Identify which cell holds the provided text, then report its [x, y] central coordinate. 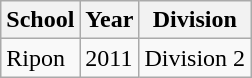
Ripon [40, 58]
Year [110, 20]
Division 2 [195, 58]
School [40, 20]
2011 [110, 58]
Division [195, 20]
